From the cell containing the given text, extract its center point as [x, y] coordinate. 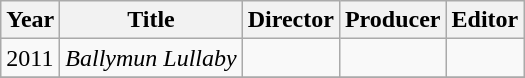
Year [30, 20]
Director [290, 20]
Title [151, 20]
Ballymun Lullaby [151, 58]
2011 [30, 58]
Editor [485, 20]
Producer [392, 20]
